Scan for the cell matching the given text and deliver its (X, Y) coordinate at center. 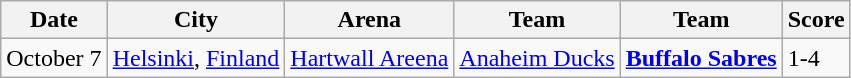
Hartwall Areena (370, 58)
1-4 (816, 58)
Date (54, 20)
Buffalo Sabres (701, 58)
Anaheim Ducks (537, 58)
October 7 (54, 58)
Helsinki, Finland (196, 58)
City (196, 20)
Score (816, 20)
Arena (370, 20)
